Provide the [X, Y] coordinate of the cell's center where the given text is located.  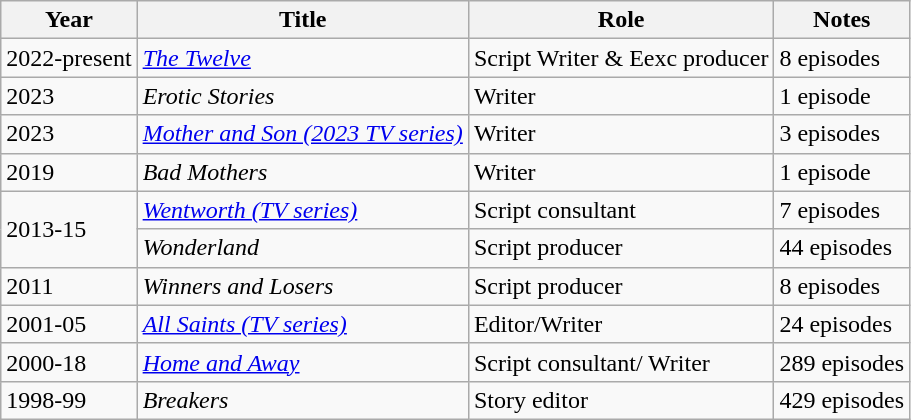
7 episodes [842, 210]
Role [621, 20]
2001-05 [69, 324]
Bad Mothers [302, 172]
Wentworth (TV series) [302, 210]
The Twelve [302, 58]
Editor/Writer [621, 324]
2022-present [69, 58]
3 episodes [842, 134]
2013-15 [69, 229]
Breakers [302, 400]
Winners and Losers [302, 286]
2019 [69, 172]
289 episodes [842, 362]
24 episodes [842, 324]
Wonderland [302, 248]
Script consultant [621, 210]
Mother and Son (2023 TV series) [302, 134]
2000-18 [69, 362]
Script consultant/ Writer [621, 362]
Year [69, 20]
1998-99 [69, 400]
Story editor [621, 400]
429 episodes [842, 400]
Notes [842, 20]
Script Writer & Eexc producer [621, 58]
All Saints (TV series) [302, 324]
Title [302, 20]
Home and Away [302, 362]
Erotic Stories [302, 96]
2011 [69, 286]
44 episodes [842, 248]
